Provide the (X, Y) coordinate of the cell's center where the given text is located.  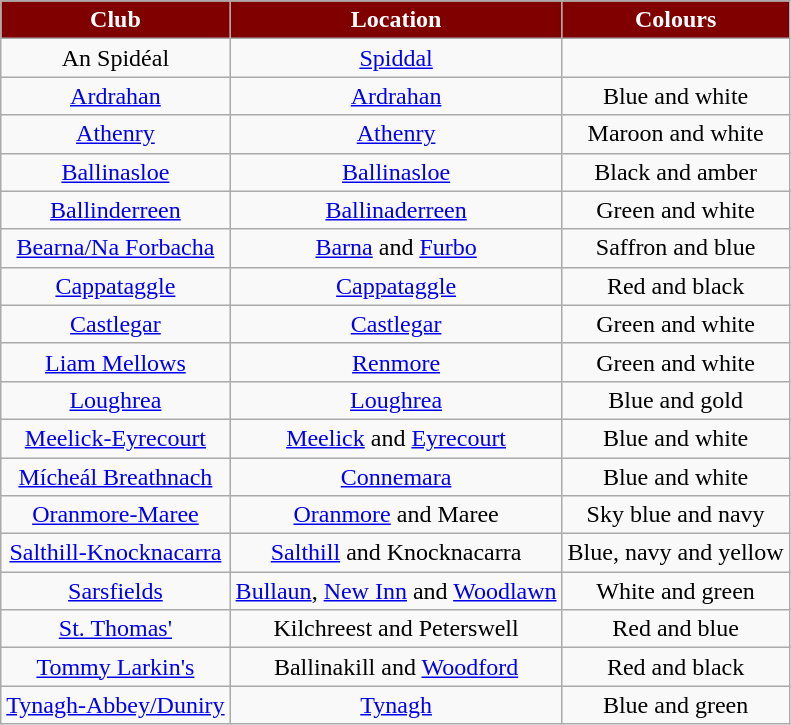
Salthill-Knocknacarra (116, 553)
Black and amber (676, 172)
Saffron and blue (676, 248)
Tommy Larkin's (116, 667)
Barna and Furbo (396, 248)
Ballinaderreen (396, 210)
White and green (676, 591)
Kilchreest and Peterswell (396, 629)
Tynagh-Abbey/Duniry (116, 705)
An Spidéal (116, 58)
Blue and green (676, 705)
Meelick and Eyrecourt (396, 438)
Oranmore-Maree (116, 515)
Blue and gold (676, 400)
Ballinderreen (116, 210)
Liam Mellows (116, 362)
Meelick-Eyrecourt (116, 438)
Bearna/Na Forbacha (116, 248)
Ballinakill and Woodford (396, 667)
Club (116, 20)
Tynagh (396, 705)
Location (396, 20)
Salthill and Knocknacarra (396, 553)
Connemara (396, 477)
Oranmore and Maree (396, 515)
Bullaun, New Inn and Woodlawn (396, 591)
St. Thomas' (116, 629)
Spiddal (396, 58)
Maroon and white (676, 134)
Mícheál Breathnach (116, 477)
Renmore (396, 362)
Colours (676, 20)
Sky blue and navy (676, 515)
Red and blue (676, 629)
Sarsfields (116, 591)
Blue, navy and yellow (676, 553)
